For the text-containing cell, return its midpoint in [X, Y] coordinate format. 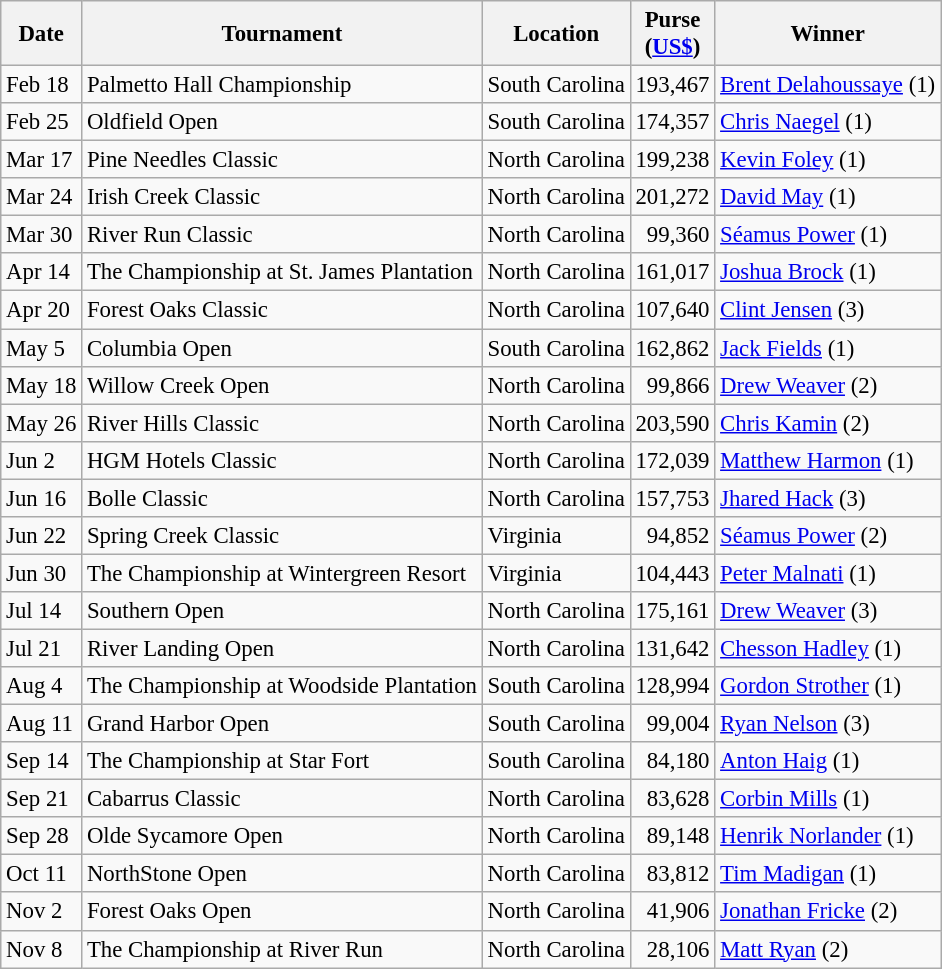
Jhared Hack (3) [828, 498]
Brent Delahoussaye (1) [828, 85]
Jun 16 [42, 498]
Nov 2 [42, 912]
83,812 [672, 874]
Corbin Mills (1) [828, 799]
Spring Creek Classic [282, 536]
Olde Sycamore Open [282, 836]
Bolle Classic [282, 498]
Feb 18 [42, 85]
Séamus Power (1) [828, 235]
Purse(US$) [672, 34]
The Championship at Woodside Plantation [282, 686]
Mar 17 [42, 160]
NorthStone Open [282, 874]
162,862 [672, 348]
River Run Classic [282, 235]
May 26 [42, 423]
99,360 [672, 235]
Clint Jensen (3) [828, 310]
The Championship at River Run [282, 949]
Jun 22 [42, 536]
May 18 [42, 385]
Aug 11 [42, 724]
Feb 25 [42, 122]
Chris Kamin (2) [828, 423]
84,180 [672, 761]
Chesson Hadley (1) [828, 648]
Jul 21 [42, 648]
Peter Malnati (1) [828, 573]
Matthew Harmon (1) [828, 460]
203,590 [672, 423]
174,357 [672, 122]
Gordon Strother (1) [828, 686]
89,148 [672, 836]
Aug 4 [42, 686]
99,866 [672, 385]
Mar 24 [42, 197]
Kevin Foley (1) [828, 160]
94,852 [672, 536]
Oldfield Open [282, 122]
Southern Open [282, 611]
99,004 [672, 724]
Tim Madigan (1) [828, 874]
Winner [828, 34]
Willow Creek Open [282, 385]
199,238 [672, 160]
HGM Hotels Classic [282, 460]
172,039 [672, 460]
Jonathan Fricke (2) [828, 912]
Tournament [282, 34]
Columbia Open [282, 348]
28,106 [672, 949]
Jul 14 [42, 611]
Grand Harbor Open [282, 724]
Joshua Brock (1) [828, 273]
River Landing Open [282, 648]
Jack Fields (1) [828, 348]
Palmetto Hall Championship [282, 85]
131,642 [672, 648]
83,628 [672, 799]
David May (1) [828, 197]
Nov 8 [42, 949]
Irish Creek Classic [282, 197]
Forest Oaks Classic [282, 310]
May 5 [42, 348]
201,272 [672, 197]
Drew Weaver (3) [828, 611]
The Championship at Wintergreen Resort [282, 573]
Mar 30 [42, 235]
161,017 [672, 273]
128,994 [672, 686]
175,161 [672, 611]
Date [42, 34]
Sep 14 [42, 761]
193,467 [672, 85]
Apr 20 [42, 310]
Chris Naegel (1) [828, 122]
Location [556, 34]
Apr 14 [42, 273]
Pine Needles Classic [282, 160]
Matt Ryan (2) [828, 949]
41,906 [672, 912]
The Championship at Star Fort [282, 761]
107,640 [672, 310]
Jun 30 [42, 573]
Drew Weaver (2) [828, 385]
Forest Oaks Open [282, 912]
Cabarrus Classic [282, 799]
Henrik Norlander (1) [828, 836]
The Championship at St. James Plantation [282, 273]
River Hills Classic [282, 423]
Oct 11 [42, 874]
Sep 21 [42, 799]
Ryan Nelson (3) [828, 724]
104,443 [672, 573]
Séamus Power (2) [828, 536]
Jun 2 [42, 460]
Anton Haig (1) [828, 761]
Sep 28 [42, 836]
157,753 [672, 498]
